Capture the cell that displays the provided text and extract its [x, y] central coordinate. 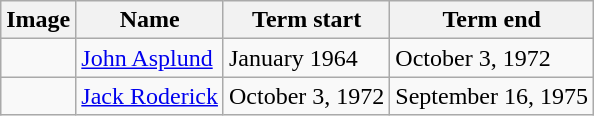
January 1964 [306, 58]
Term end [492, 20]
John Asplund [150, 58]
September 16, 1975 [492, 96]
Name [150, 20]
Jack Roderick [150, 96]
Term start [306, 20]
Image [38, 20]
